Capture the cell that displays the provided text and extract its [X, Y] central coordinate. 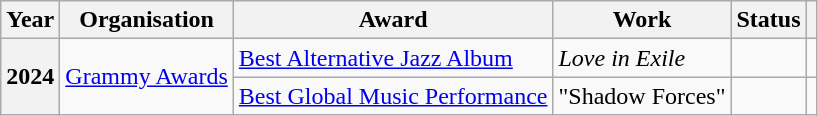
"Shadow Forces" [642, 96]
Status [768, 20]
Best Global Music Performance [393, 96]
Love in Exile [642, 58]
Award [393, 20]
Best Alternative Jazz Album [393, 58]
Work [642, 20]
2024 [30, 77]
Grammy Awards [147, 77]
Organisation [147, 20]
Year [30, 20]
